Output the [x, y] coordinate of the center of the cell containing the given text.  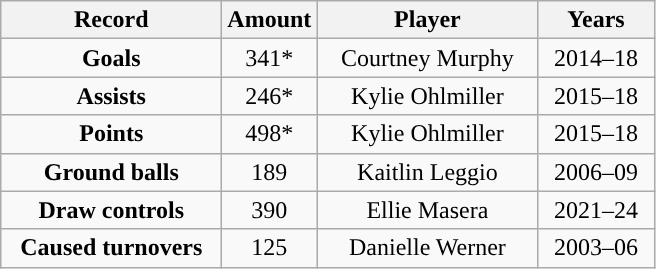
Points [112, 134]
Courtney Murphy [428, 58]
Goals [112, 58]
246* [270, 96]
125 [270, 248]
189 [270, 172]
390 [270, 210]
Danielle Werner [428, 248]
Draw controls [112, 210]
Record [112, 20]
Years [596, 20]
Amount [270, 20]
Ground balls [112, 172]
Kaitlin Leggio [428, 172]
341* [270, 58]
Caused turnovers [112, 248]
Ellie Masera [428, 210]
2003–06 [596, 248]
498* [270, 134]
2014–18 [596, 58]
2006–09 [596, 172]
2021–24 [596, 210]
Assists [112, 96]
Player [428, 20]
